Detect which cell encompasses the target text, then output its (x, y) center coordinate. 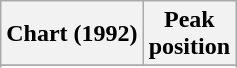
Chart (1992) (72, 34)
Peakposition (189, 34)
